Pinpoint the cell where the given text exists, returning its [x, y] midpoint coordinate. 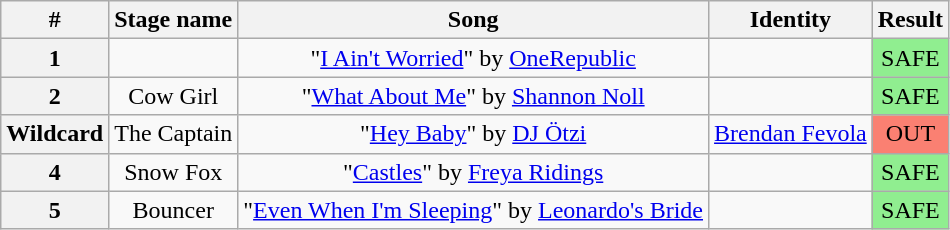
5 [55, 210]
The Captain [174, 134]
Wildcard [55, 134]
4 [55, 172]
# [55, 20]
Stage name [174, 20]
"I Ain't Worried" by OneRepublic [474, 58]
Song [474, 20]
Bouncer [174, 210]
Snow Fox [174, 172]
Identity [791, 20]
"Castles" by Freya Ridings [474, 172]
"What About Me" by Shannon Noll [474, 96]
Cow Girl [174, 96]
OUT [910, 134]
Result [910, 20]
1 [55, 58]
"Even When I'm Sleeping" by Leonardo's Bride [474, 210]
2 [55, 96]
"Hey Baby" by DJ Ötzi [474, 134]
Brendan Fevola [791, 134]
